Output the [x, y] coordinate of the center of the cell containing the given text.  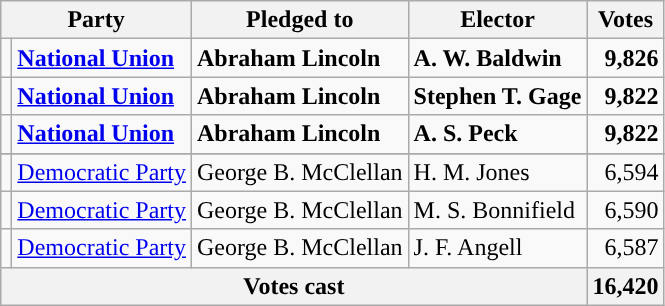
H. M. Jones [498, 172]
J. F. Angell [498, 248]
6,587 [626, 248]
Pledged to [300, 20]
Votes cast [294, 286]
Votes [626, 20]
9,826 [626, 58]
16,420 [626, 286]
M. S. Bonnifield [498, 210]
6,590 [626, 210]
A. S. Peck [498, 134]
Stephen T. Gage [498, 96]
Party [96, 20]
Elector [498, 20]
A. W. Baldwin [498, 58]
6,594 [626, 172]
